Scan for the cell matching the given text and deliver its (X, Y) coordinate at center. 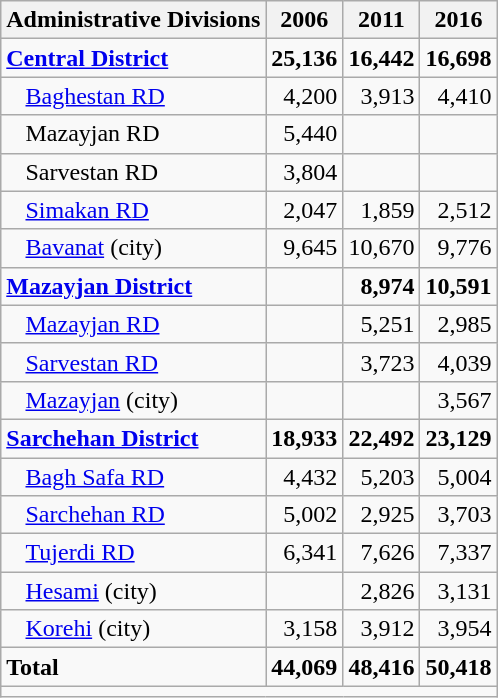
Mazayjan (city) (134, 400)
44,069 (304, 667)
5,004 (458, 477)
2006 (304, 20)
Sarchehan RD (134, 515)
22,492 (382, 438)
50,418 (458, 667)
4,432 (304, 477)
8,974 (382, 286)
Central District (134, 58)
4,200 (304, 96)
Baghestan RD (134, 96)
3,723 (382, 362)
2,512 (458, 210)
9,645 (304, 248)
1,859 (382, 210)
23,129 (458, 438)
9,776 (458, 248)
5,203 (382, 477)
7,337 (458, 553)
16,698 (458, 58)
7,626 (382, 553)
Mazayjan District (134, 286)
Administrative Divisions (134, 20)
Hesami (city) (134, 591)
3,567 (458, 400)
5,002 (304, 515)
Tujerdi RD (134, 553)
25,136 (304, 58)
3,804 (304, 172)
2016 (458, 20)
2,925 (382, 515)
48,416 (382, 667)
Bavanat (city) (134, 248)
4,039 (458, 362)
2,985 (458, 324)
Korehi (city) (134, 629)
3,158 (304, 629)
3,131 (458, 591)
18,933 (304, 438)
Total (134, 667)
3,954 (458, 629)
2011 (382, 20)
10,670 (382, 248)
5,440 (304, 134)
2,047 (304, 210)
6,341 (304, 553)
10,591 (458, 286)
Sarchehan District (134, 438)
3,703 (458, 515)
Simakan RD (134, 210)
5,251 (382, 324)
4,410 (458, 96)
2,826 (382, 591)
3,912 (382, 629)
16,442 (382, 58)
3,913 (382, 96)
Bagh Safa RD (134, 477)
